Identify which cell holds the provided text, then report its [x, y] central coordinate. 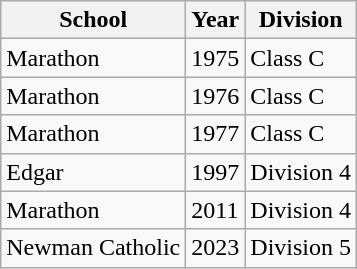
2023 [216, 248]
2011 [216, 210]
Division [301, 20]
Division 5 [301, 248]
School [94, 20]
1997 [216, 172]
1976 [216, 96]
1975 [216, 58]
1977 [216, 134]
Newman Catholic [94, 248]
Year [216, 20]
Edgar [94, 172]
